Identify which cell holds the provided text, then report its [X, Y] central coordinate. 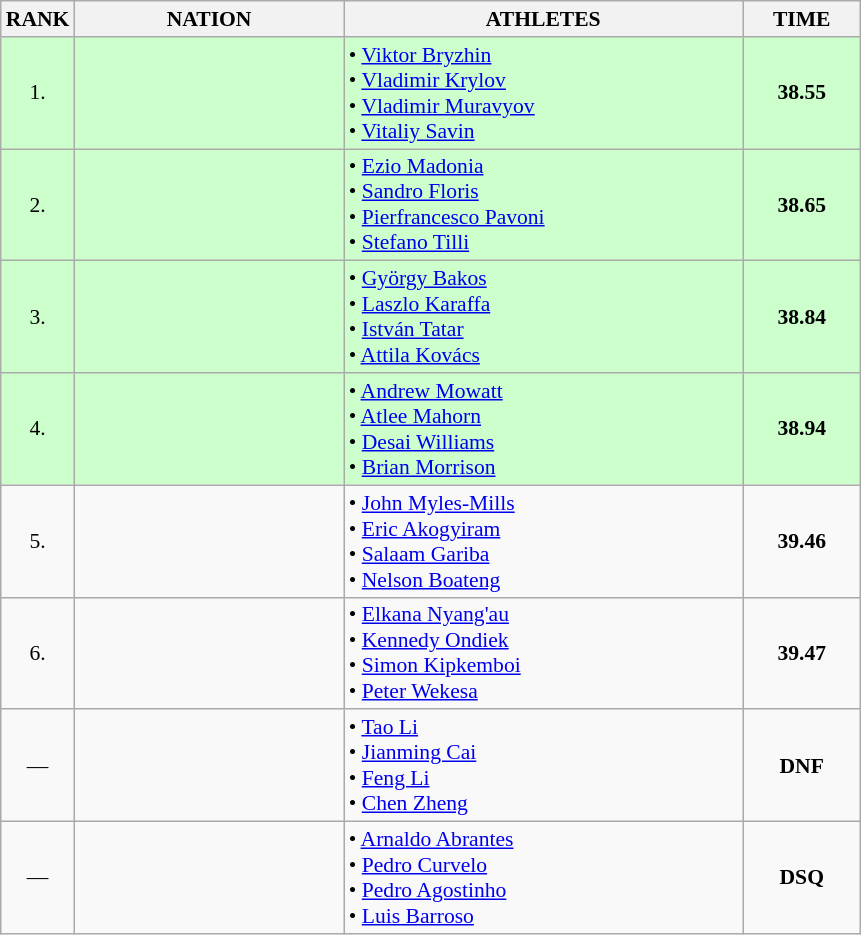
• Ezio Madonia• Sandro Floris• Pierfrancesco Pavoni• Stefano Tilli [544, 205]
3. [38, 317]
• Viktor Bryzhin• Vladimir Krylov• Vladimir Muravyov• Vitaliy Savin [544, 93]
38.84 [802, 317]
2. [38, 205]
5. [38, 541]
NATION [208, 19]
6. [38, 653]
38.94 [802, 429]
TIME [802, 19]
ATHLETES [544, 19]
38.65 [802, 205]
• John Myles-Mills• Eric Akogyiram• Salaam Gariba• Nelson Boateng [544, 541]
38.55 [802, 93]
DNF [802, 766]
4. [38, 429]
• Elkana Nyang'au• Kennedy Ondiek• Simon Kipkemboi• Peter Wekesa [544, 653]
DSQ [802, 878]
39.47 [802, 653]
39.46 [802, 541]
• Arnaldo Abrantes• Pedro Curvelo• Pedro Agostinho• Luis Barroso [544, 878]
• György Bakos• Laszlo Karaffa• István Tatar• Attila Kovács [544, 317]
• Andrew Mowatt• Atlee Mahorn• Desai Williams• Brian Morrison [544, 429]
1. [38, 93]
• Tao Li• Jianming Cai• Feng Li• Chen Zheng [544, 766]
RANK [38, 19]
